For the text-containing cell, return its midpoint in (x, y) coordinate format. 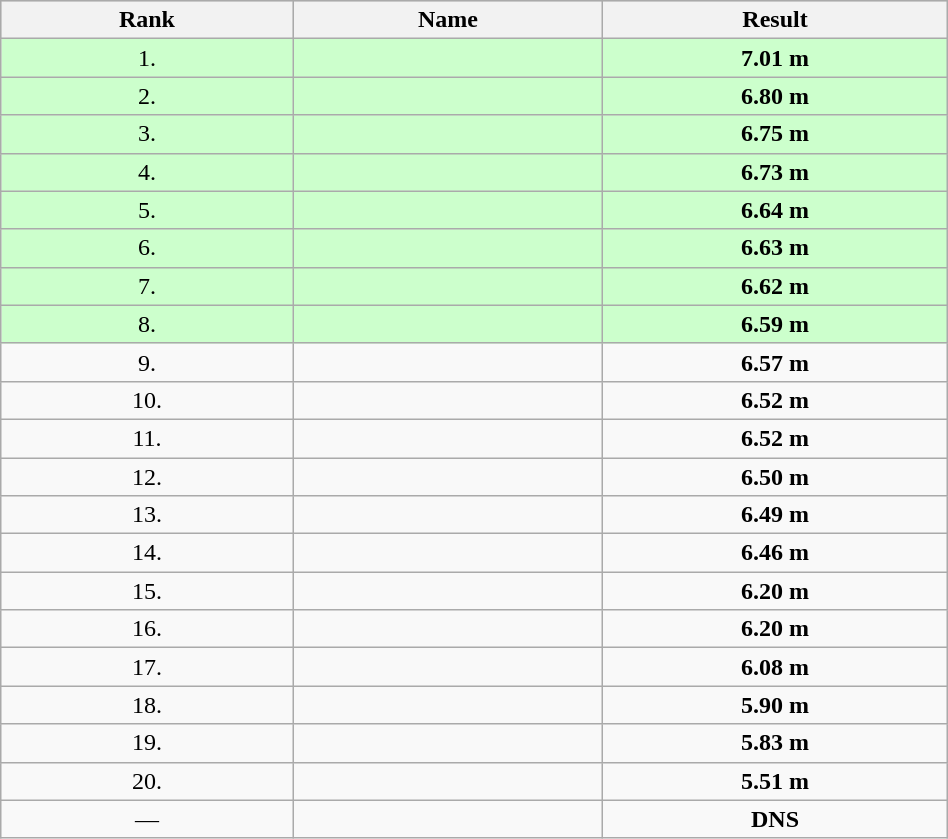
5.90 m (776, 705)
6.80 m (776, 96)
12. (147, 477)
6.49 m (776, 515)
6.62 m (776, 286)
6.57 m (776, 362)
5.51 m (776, 781)
10. (147, 400)
3. (147, 134)
4. (147, 172)
13. (147, 515)
6.75 m (776, 134)
8. (147, 324)
Name (448, 20)
DNS (776, 819)
19. (147, 743)
Rank (147, 20)
2. (147, 96)
6.73 m (776, 172)
5. (147, 210)
18. (147, 705)
11. (147, 438)
5.83 m (776, 743)
6. (147, 248)
6.64 m (776, 210)
7. (147, 286)
Result (776, 20)
20. (147, 781)
7.01 m (776, 58)
1. (147, 58)
16. (147, 629)
9. (147, 362)
15. (147, 591)
6.50 m (776, 477)
6.46 m (776, 553)
14. (147, 553)
6.59 m (776, 324)
— (147, 819)
17. (147, 667)
6.08 m (776, 667)
6.63 m (776, 248)
